Determine the (x, y) coordinate at the center of the cell enclosing the given text.  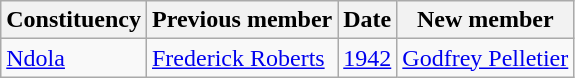
Frederick Roberts (242, 58)
Date (368, 20)
1942 (368, 58)
Ndola (74, 58)
Constituency (74, 20)
Previous member (242, 20)
New member (486, 20)
Godfrey Pelletier (486, 58)
